Return [x, y] of the center of cell containing provided text 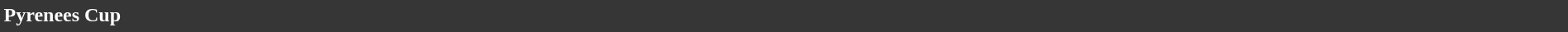
Pyrenees Cup [784, 15]
